Determine the [X, Y] coordinate at the center of the cell enclosing the given text.  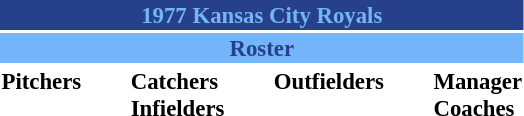
Roster [262, 48]
1977 Kansas City Royals [262, 15]
